Output the (X, Y) coordinate of the center of the cell containing the given text.  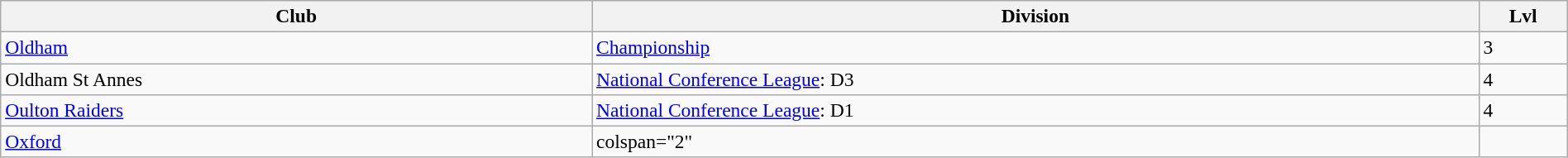
Club (296, 16)
National Conference League: D1 (1035, 110)
Lvl (1523, 16)
National Conference League: D3 (1035, 79)
Division (1035, 16)
Oxford (296, 141)
Championship (1035, 47)
colspan="2" (1035, 141)
Oulton Raiders (296, 110)
Oldham (296, 47)
Oldham St Annes (296, 79)
3 (1523, 47)
